Capture the cell that displays the provided text and extract its (x, y) central coordinate. 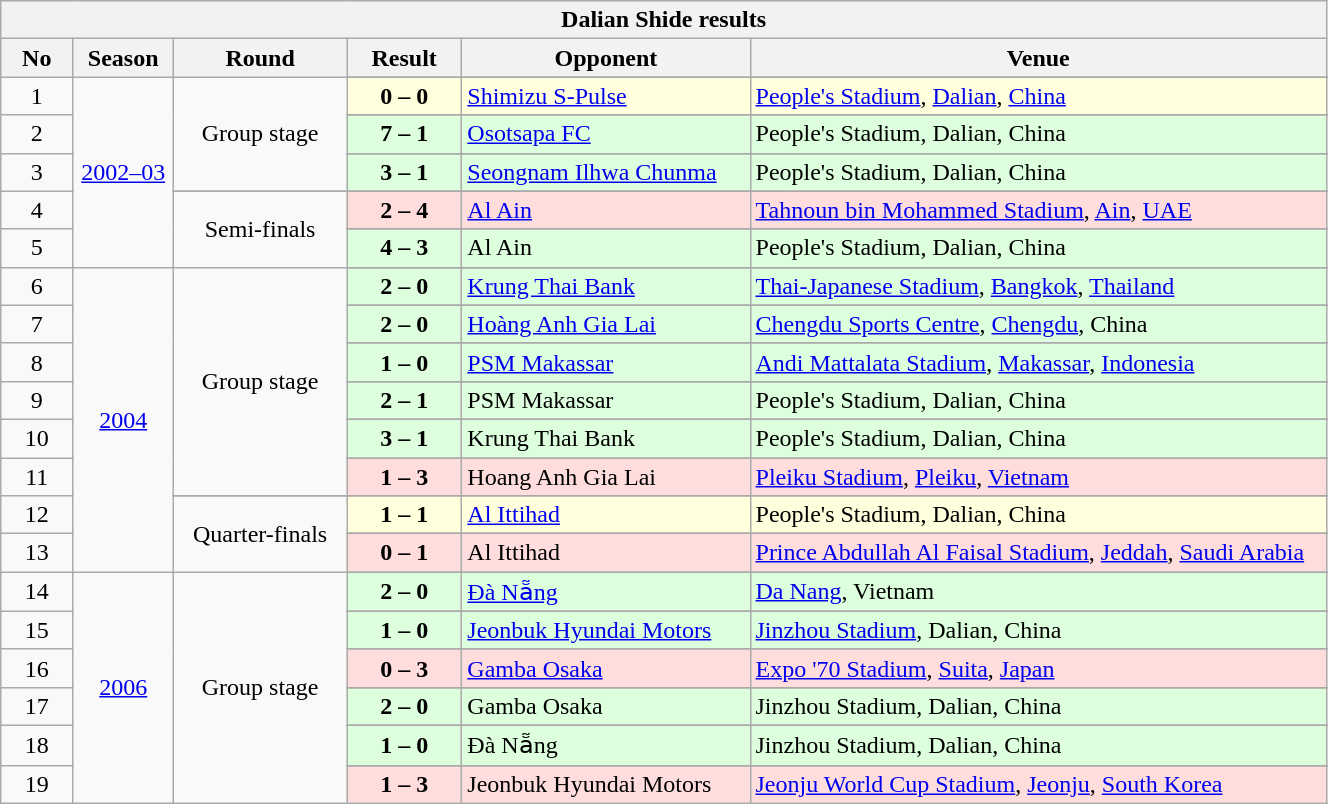
Semi-finals (260, 229)
9 (37, 400)
Dalian Shide results (664, 20)
2 – 4 (404, 210)
Da Nang, Vietnam (1038, 592)
Jeonju World Cup Stadium, Jeonju, South Korea (1038, 784)
7 – 1 (404, 134)
Hoang Anh Gia Lai (606, 477)
Seongnam Ilhwa Chunma (606, 172)
4 – 3 (404, 248)
11 (37, 477)
14 (37, 592)
Result (404, 58)
3 (37, 172)
5 (37, 248)
Chengdu Sports Centre, Chengdu, China (1038, 324)
17 (37, 706)
Round (260, 58)
No (37, 58)
Andi Mattalata Stadium, Makassar, Indonesia (1038, 362)
0 – 3 (404, 668)
0 – 1 (404, 553)
Season (124, 58)
2 (37, 134)
19 (37, 784)
Expo '70 Stadium, Suita, Japan (1038, 668)
12 (37, 515)
Osotsapa FC (606, 134)
10 (37, 438)
Pleiku Stadium, Pleiku, Vietnam (1038, 477)
1 (37, 96)
2 – 1 (404, 400)
2004 (124, 419)
18 (37, 745)
4 (37, 210)
Quarter-finals (260, 534)
8 (37, 362)
0 – 0 (404, 96)
Venue (1038, 58)
13 (37, 553)
Prince Abdullah Al Faisal Stadium, Jeddah, Saudi Arabia (1038, 553)
6 (37, 286)
Shimizu S-Pulse (606, 96)
1 – 1 (404, 515)
Hoàng Anh Gia Lai (606, 324)
2006 (124, 688)
Tahnoun bin Mohammed Stadium, Ain, UAE (1038, 210)
Opponent (606, 58)
7 (37, 324)
2002–03 (124, 172)
16 (37, 668)
Thai-Japanese Stadium, Bangkok, Thailand (1038, 286)
15 (37, 630)
